Scan for the cell matching the given text and deliver its (x, y) coordinate at center. 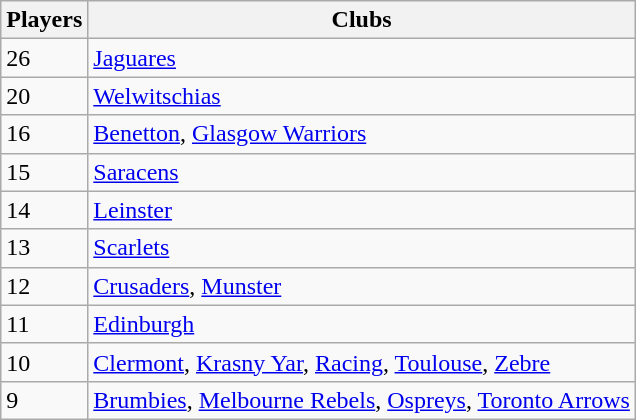
14 (44, 210)
13 (44, 248)
26 (44, 58)
Scarlets (362, 248)
Players (44, 20)
Brumbies, Melbourne Rebels, Ospreys, Toronto Arrows (362, 400)
16 (44, 134)
Jaguares (362, 58)
Crusaders, Munster (362, 286)
20 (44, 96)
Clubs (362, 20)
Welwitschias (362, 96)
10 (44, 362)
11 (44, 324)
12 (44, 286)
15 (44, 172)
Edinburgh (362, 324)
Clermont, Krasny Yar, Racing, Toulouse, Zebre (362, 362)
Leinster (362, 210)
9 (44, 400)
Saracens (362, 172)
Benetton, Glasgow Warriors (362, 134)
